Detect which cell encompasses the target text, then output its [X, Y] center coordinate. 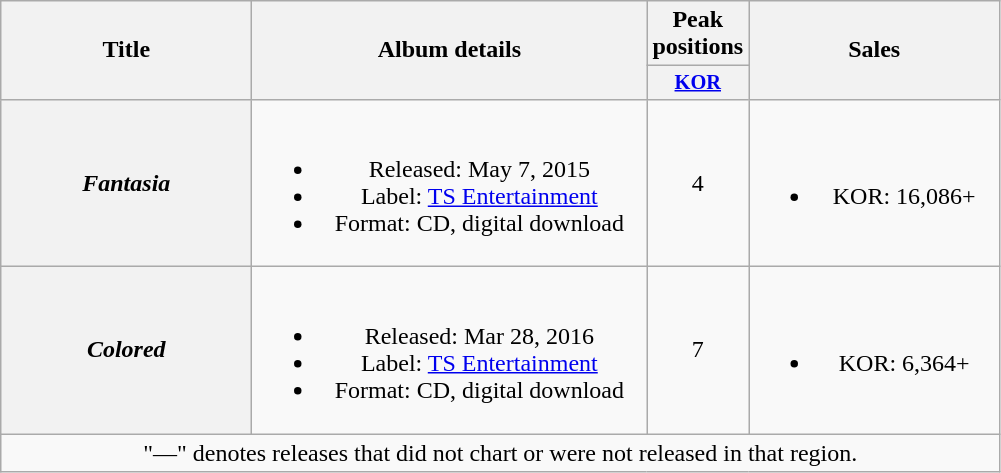
Sales [874, 50]
Album details [450, 50]
Fantasia [126, 182]
KOR [698, 83]
KOR: 16,086+ [874, 182]
KOR: 6,364+ [874, 350]
"—" denotes releases that did not chart or were not released in that region. [500, 453]
Peakpositions [698, 34]
Released: May 7, 2015Label: TS EntertainmentFormat: CD, digital download [450, 182]
Colored [126, 350]
Released: Mar 28, 2016Label: TS EntertainmentFormat: CD, digital download [450, 350]
4 [698, 182]
Title [126, 50]
7 [698, 350]
